Provide the (X, Y) coordinate of the cell's center where the given text is located.  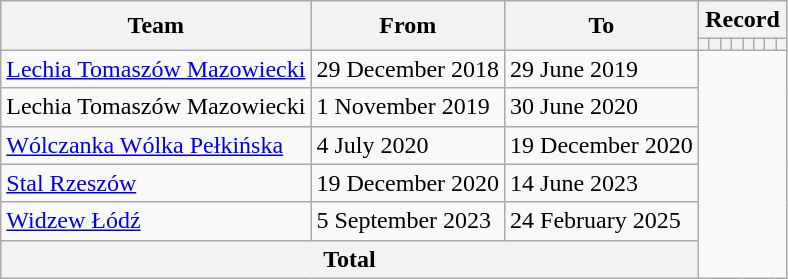
29 June 2019 (602, 69)
5 September 2023 (408, 221)
Widzew Łódź (156, 221)
To (602, 26)
1 November 2019 (408, 107)
Stal Rzeszów (156, 183)
Record (742, 20)
From (408, 26)
29 December 2018 (408, 69)
24 February 2025 (602, 221)
Wólczanka Wólka Pełkińska (156, 145)
Team (156, 26)
14 June 2023 (602, 183)
Total (350, 259)
30 June 2020 (602, 107)
4 July 2020 (408, 145)
